Return the (x, y) coordinate for the center point of the cell that contains the specified text.  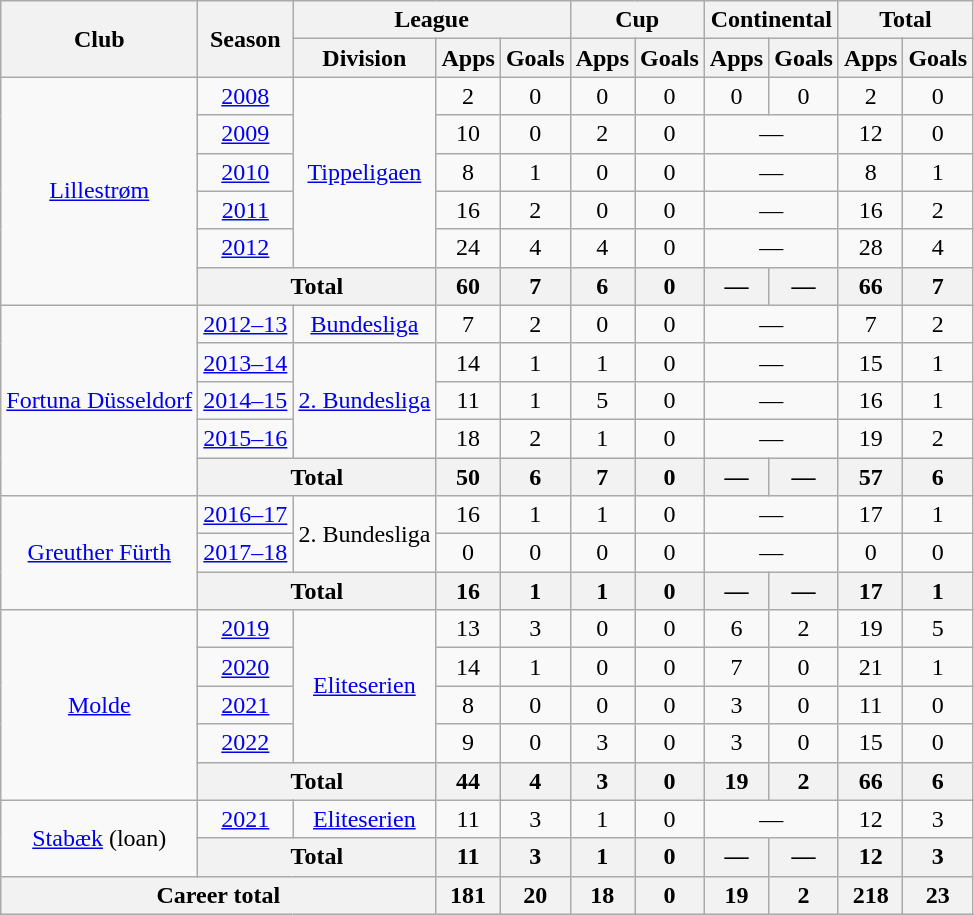
Career total (218, 895)
9 (468, 743)
2015–16 (246, 438)
2010 (246, 172)
2013–14 (246, 362)
50 (468, 477)
57 (870, 477)
Bundesliga (364, 324)
2009 (246, 134)
Lillestrøm (100, 191)
181 (468, 895)
Division (364, 58)
Season (246, 39)
Molde (100, 705)
2016–17 (246, 515)
218 (870, 895)
24 (468, 248)
21 (870, 667)
20 (535, 895)
League (432, 20)
2022 (246, 743)
Fortuna Düsseldorf (100, 400)
2014–15 (246, 400)
Greuther Fürth (100, 553)
2017–18 (246, 553)
10 (468, 134)
28 (870, 248)
13 (468, 629)
Cup (637, 20)
23 (938, 895)
2020 (246, 667)
Continental (771, 20)
Club (100, 39)
Tippeligaen (364, 172)
2019 (246, 629)
60 (468, 286)
Stabæk (loan) (100, 838)
2012–13 (246, 324)
2011 (246, 210)
44 (468, 781)
2008 (246, 96)
2012 (246, 248)
